Detect which cell encompasses the target text, then output its [x, y] center coordinate. 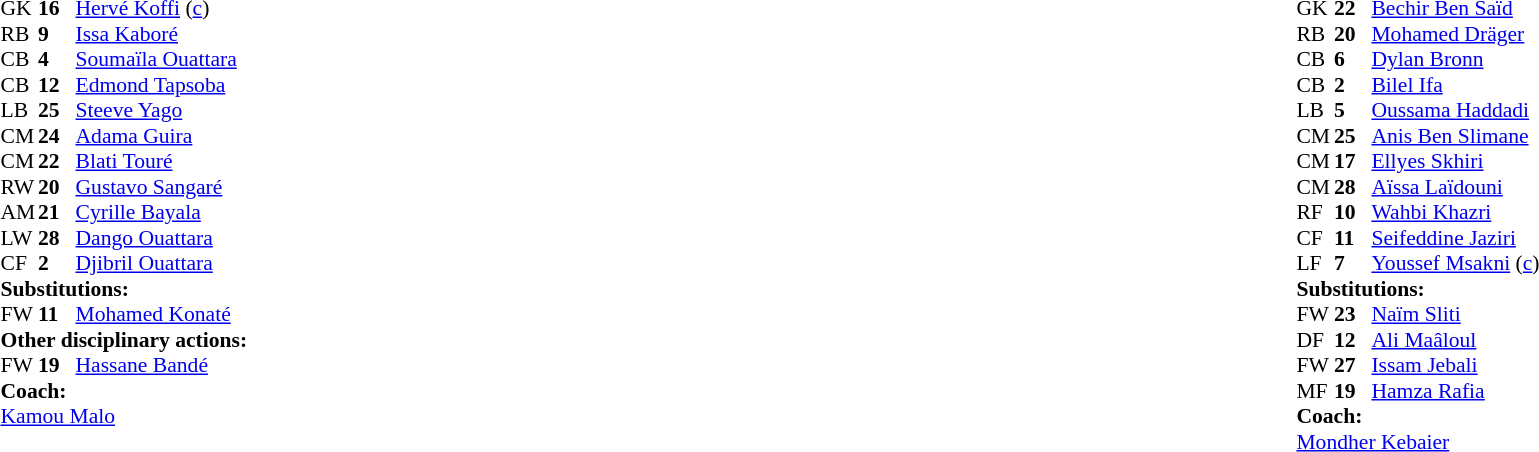
5 [1353, 111]
Dylan Bronn [1455, 59]
17 [1353, 161]
Edmond Tapsoba [162, 85]
Mohamed Konaté [162, 315]
22 [57, 161]
Soumaïla Ouattara [162, 59]
Wahbi Khazri [1455, 213]
10 [1353, 213]
RF [1315, 213]
Naïm Sliti [1455, 315]
Bilel Ifa [1455, 85]
Hassane Bandé [162, 365]
Dango Ouattara [162, 238]
Seifeddine Jaziri [1455, 238]
4 [57, 59]
Aïssa Laïdouni [1455, 187]
Oussama Haddadi [1455, 111]
DF [1315, 340]
MF [1315, 391]
Issam Jebali [1455, 365]
Issa Kaboré [162, 34]
LF [1315, 263]
LW [19, 238]
Kamou Malo [124, 417]
23 [1353, 315]
21 [57, 213]
Youssef Msakni (c) [1455, 263]
Mohamed Dräger [1455, 34]
RW [19, 187]
Cyrille Bayala [162, 213]
Other disciplinary actions: [124, 340]
Ali Maâloul [1455, 340]
9 [57, 34]
AM [19, 213]
27 [1353, 365]
Blati Touré [162, 161]
Ellyes Skhiri [1455, 161]
Anis Ben Slimane [1455, 136]
7 [1353, 263]
Djibril Ouattara [162, 263]
Hamza Rafia [1455, 391]
Steeve Yago [162, 111]
6 [1353, 59]
24 [57, 136]
Adama Guira [162, 136]
Gustavo Sangaré [162, 187]
